Provide the [X, Y] coordinate of the cell's center where the given text is located.  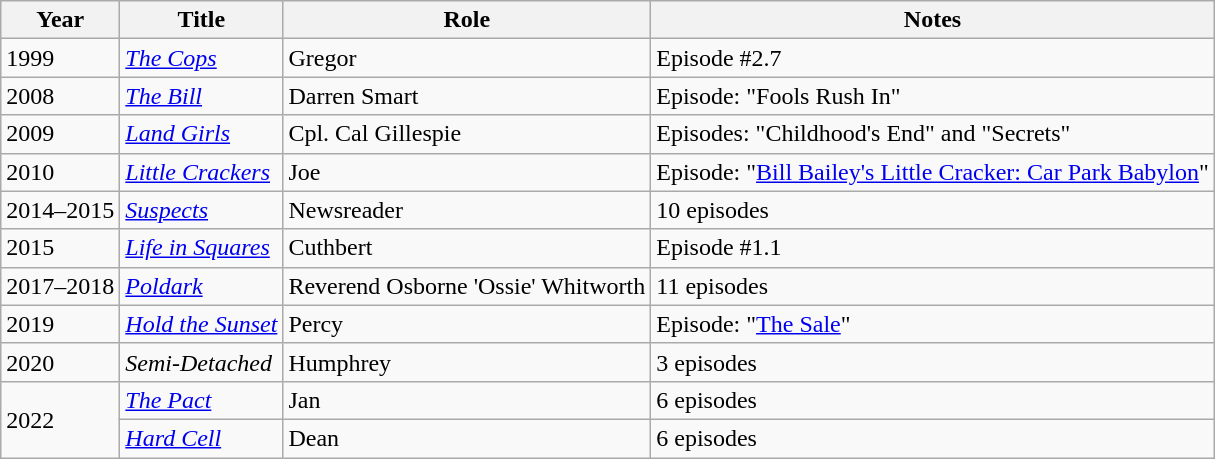
2008 [60, 96]
Episode #2.7 [933, 58]
Role [467, 20]
Darren Smart [467, 96]
Episode: "The Sale" [933, 324]
Newsreader [467, 210]
Little Crackers [202, 172]
Percy [467, 324]
3 episodes [933, 362]
Episode #1.1 [933, 248]
Title [202, 20]
Hold the Sunset [202, 324]
Humphrey [467, 362]
Episodes: "Childhood's End" and "Secrets" [933, 134]
2010 [60, 172]
2019 [60, 324]
Cpl. Cal Gillespie [467, 134]
The Cops [202, 58]
Life in Squares [202, 248]
Gregor [467, 58]
2014–2015 [60, 210]
2022 [60, 419]
Semi-Detached [202, 362]
2020 [60, 362]
1999 [60, 58]
Episode: "Bill Bailey's Little Cracker: Car Park Babylon" [933, 172]
Reverend Osborne 'Ossie' Whitworth [467, 286]
Hard Cell [202, 438]
Land Girls [202, 134]
Suspects [202, 210]
Notes [933, 20]
2015 [60, 248]
11 episodes [933, 286]
Year [60, 20]
The Pact [202, 400]
Dean [467, 438]
Cuthbert [467, 248]
2009 [60, 134]
Poldark [202, 286]
Episode: "Fools Rush In" [933, 96]
Joe [467, 172]
2017–2018 [60, 286]
10 episodes [933, 210]
Jan [467, 400]
The Bill [202, 96]
